From the cell containing the given text, extract its center point as (X, Y) coordinate. 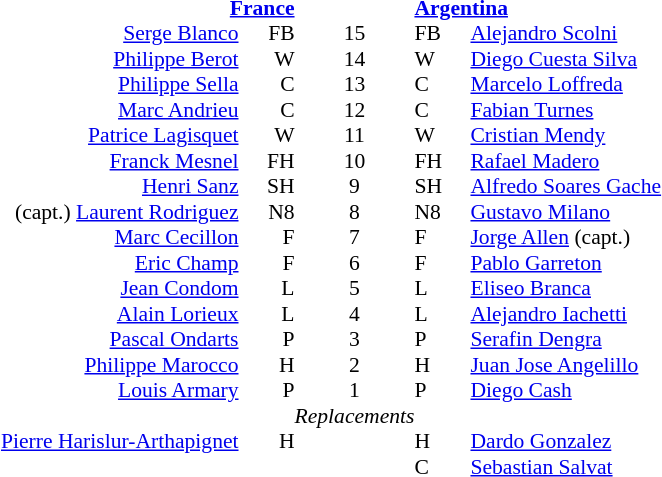
13 (355, 85)
6 (355, 263)
1 (355, 391)
11 (355, 135)
10 (355, 161)
15 (355, 33)
8 (355, 212)
Replacements (355, 416)
14 (355, 59)
3 (355, 339)
9 (355, 187)
4 (355, 314)
12 (355, 110)
2 (355, 365)
7 (355, 237)
5 (355, 289)
